Determine the [x, y] coordinate at the center of the cell enclosing the given text.  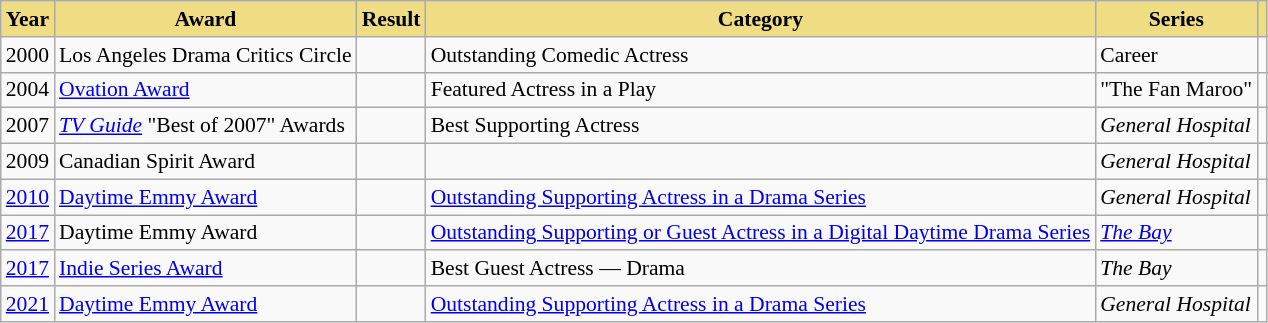
Featured Actress in a Play [761, 90]
2007 [28, 126]
2004 [28, 90]
Year [28, 19]
"The Fan Maroo" [1176, 90]
Ovation Award [206, 90]
2010 [28, 197]
Result [392, 19]
2021 [28, 304]
Outstanding Supporting or Guest Actress in a Digital Daytime Drama Series [761, 233]
Outstanding Comedic Actress [761, 55]
Los Angeles Drama Critics Circle [206, 55]
Award [206, 19]
Category [761, 19]
Career [1176, 55]
Canadian Spirit Award [206, 162]
Best Supporting Actress [761, 126]
Series [1176, 19]
Best Guest Actress — Drama [761, 269]
TV Guide "Best of 2007" Awards [206, 126]
Indie Series Award [206, 269]
2009 [28, 162]
2000 [28, 55]
